Provide the (x, y) coordinate of the cell's center where the given text is located.  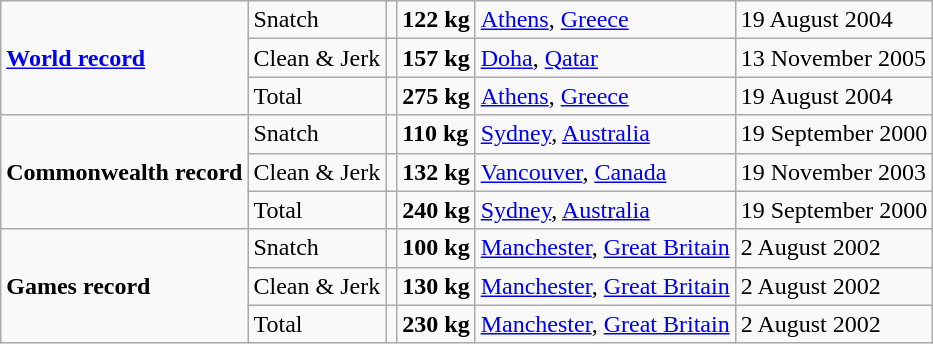
Commonwealth record (124, 172)
122 kg (436, 20)
19 November 2003 (834, 172)
230 kg (436, 324)
110 kg (436, 134)
100 kg (436, 248)
Vancouver, Canada (605, 172)
Games record (124, 286)
13 November 2005 (834, 58)
Doha, Qatar (605, 58)
157 kg (436, 58)
World record (124, 58)
275 kg (436, 96)
130 kg (436, 286)
132 kg (436, 172)
240 kg (436, 210)
